Locate the cell with the specified text and output its (x, y) center coordinate. 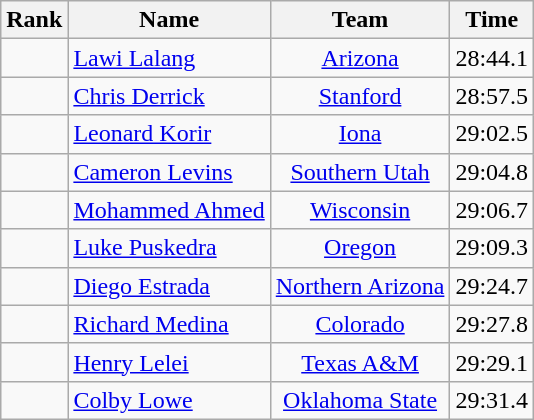
Oklahoma State (360, 400)
Leonard Korir (169, 134)
Luke Puskedra (169, 248)
Name (169, 20)
28:57.5 (492, 96)
Iona (360, 134)
29:24.7 (492, 286)
Time (492, 20)
28:44.1 (492, 58)
Southern Utah (360, 172)
29:09.3 (492, 248)
Diego Estrada (169, 286)
Mohammed Ahmed (169, 210)
29:31.4 (492, 400)
Arizona (360, 58)
Richard Medina (169, 324)
Colorado (360, 324)
Stanford (360, 96)
Oregon (360, 248)
Cameron Levins (169, 172)
Lawi Lalang (169, 58)
Wisconsin (360, 210)
Colby Lowe (169, 400)
29:06.7 (492, 210)
Henry Lelei (169, 362)
Northern Arizona (360, 286)
29:02.5 (492, 134)
Rank (34, 20)
Chris Derrick (169, 96)
29:04.8 (492, 172)
Team (360, 20)
Texas A&M (360, 362)
29:29.1 (492, 362)
29:27.8 (492, 324)
